Output the [x, y] coordinate of the center of the cell containing the given text.  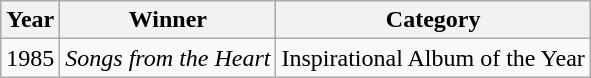
1985 [30, 58]
Year [30, 20]
Category [433, 20]
Inspirational Album of the Year [433, 58]
Winner [168, 20]
Songs from the Heart [168, 58]
